From the cell containing the given text, extract its center point as [X, Y] coordinate. 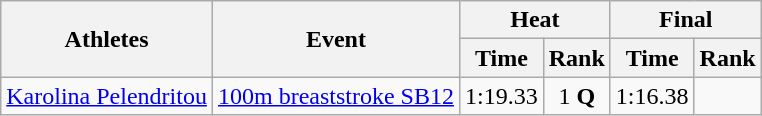
1 Q [576, 96]
Heat [534, 20]
Event [336, 39]
1:19.33 [501, 96]
1:16.38 [652, 96]
Karolina Pelendritou [107, 96]
Final [686, 20]
Athletes [107, 39]
100m breaststroke SB12 [336, 96]
